Find where the given text appears and provide that cell's center as [x, y] coordinate. 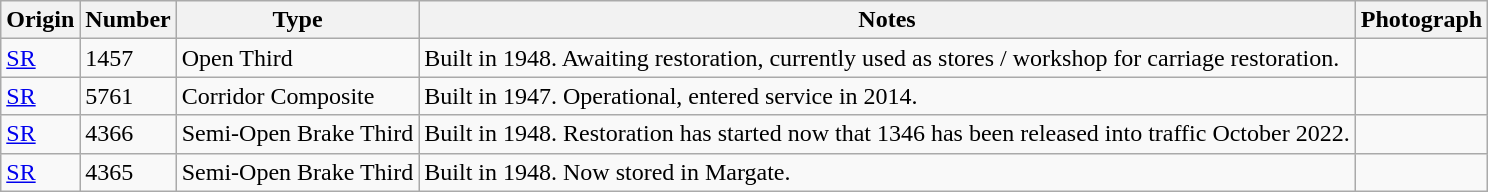
Open Third [298, 58]
Notes [887, 20]
Type [298, 20]
Built in 1948. Restoration has started now that 1346 has been released into traffic October 2022. [887, 134]
4366 [128, 134]
Corridor Composite [298, 96]
Origin [40, 20]
4365 [128, 172]
Built in 1948. Awaiting restoration, currently used as stores / workshop for carriage restoration. [887, 58]
Photograph [1421, 20]
5761 [128, 96]
1457 [128, 58]
Built in 1948. Now stored in Margate. [887, 172]
Number [128, 20]
Built in 1947. Operational, entered service in 2014. [887, 96]
